Output the [x, y] coordinate of the center of the cell containing the given text.  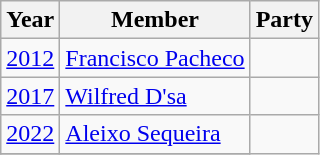
Aleixo Sequeira [155, 134]
2017 [30, 96]
Francisco Pacheco [155, 58]
Member [155, 20]
2012 [30, 58]
Wilfred D'sa [155, 96]
2022 [30, 134]
Year [30, 20]
Party [284, 20]
